Capture the cell that displays the provided text and extract its (x, y) central coordinate. 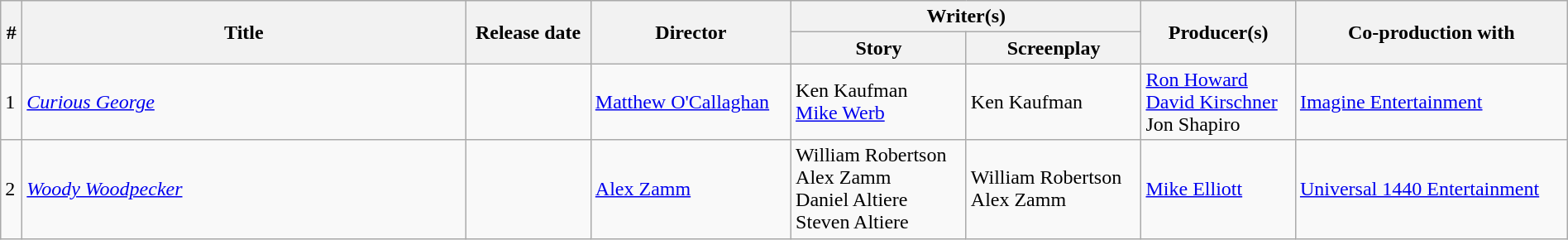
Co-production with (1431, 32)
1 (12, 102)
Director (691, 32)
Screenplay (1054, 48)
Curious George (244, 102)
Alex Zamm (691, 189)
Ken Kaufman (1054, 102)
Title (244, 32)
William RobertsonAlex Zamm (1054, 189)
2 (12, 189)
Ron HowardDavid KirschnerJon Shapiro (1218, 102)
Mike Elliott (1218, 189)
Ken KaufmanMike Werb (879, 102)
Imagine Entertainment (1431, 102)
# (12, 32)
Writer(s) (966, 17)
William RobertsonAlex ZammDaniel AltiereSteven Altiere (879, 189)
Producer(s) (1218, 32)
Release date (528, 32)
Universal 1440 Entertainment (1431, 189)
Story (879, 48)
Woody Woodpecker (244, 189)
Matthew O'Callaghan (691, 102)
